Pinpoint the cell where the given text exists, returning its [X, Y] midpoint coordinate. 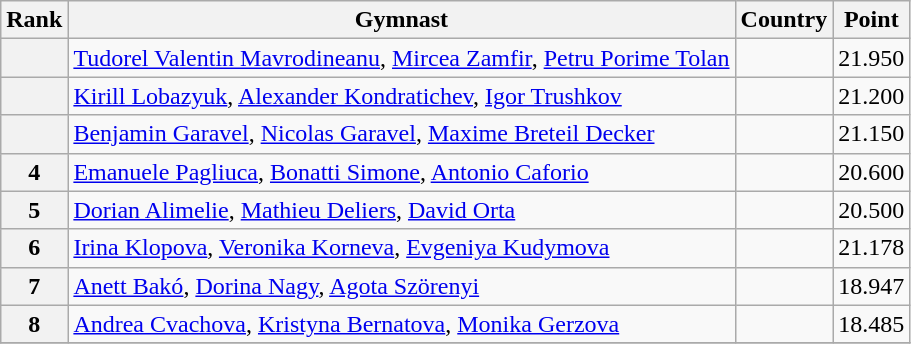
21.150 [872, 134]
21.200 [872, 96]
18.947 [872, 286]
Irina Klopova, Veronika Korneva, Evgeniya Kudymova [402, 248]
Benjamin Garavel, Nicolas Garavel, Maxime Breteil Decker [402, 134]
Kirill Lobazyuk, Alexander Kondratichev, Igor Trushkov [402, 96]
6 [34, 248]
20.600 [872, 172]
4 [34, 172]
Anett Bakó, Dorina Nagy, Agota Szörenyi [402, 286]
21.178 [872, 248]
8 [34, 324]
18.485 [872, 324]
5 [34, 210]
Tudorel Valentin Mavrodineanu, Mircea Zamfir, Petru Porime Tolan [402, 58]
20.500 [872, 210]
Andrea Cvachova, Kristyna Bernatova, Monika Gerzova [402, 324]
21.950 [872, 58]
7 [34, 286]
Emanuele Pagliuca, Bonatti Simone, Antonio Caforio [402, 172]
Dorian Alimelie, Mathieu Deliers, David Orta [402, 210]
Gymnast [402, 20]
Rank [34, 20]
Country [784, 20]
Point [872, 20]
